Identify which cell holds the provided text, then report its (x, y) central coordinate. 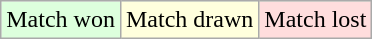
Match drawn (189, 20)
Match won (61, 20)
Match lost (316, 20)
